Detect which cell encompasses the target text, then output its (x, y) center coordinate. 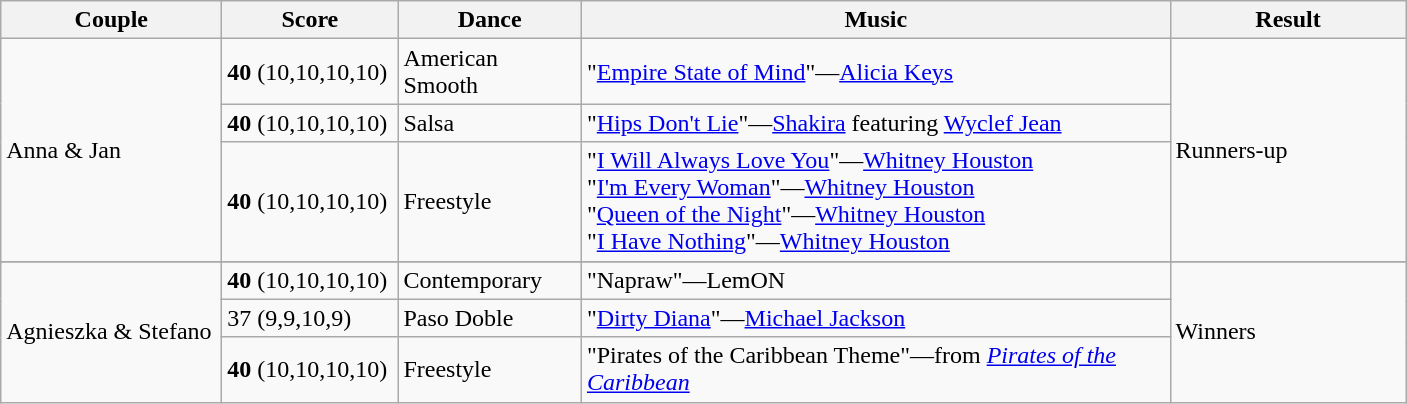
"Pirates of the Caribbean Theme"—from Pirates of the Caribbean (876, 370)
American Smooth (490, 72)
"Empire State of Mind"—Alicia Keys (876, 72)
Result (1288, 20)
Contemporary (490, 280)
Anna & Jan (112, 150)
37 (9,9,10,9) (310, 318)
Paso Doble (490, 318)
Score (310, 20)
"Napraw"—LemON (876, 280)
Salsa (490, 123)
Agnieszka & Stefano (112, 332)
"Dirty Diana"—Michael Jackson (876, 318)
Music (876, 20)
Dance (490, 20)
Winners (1288, 332)
"Hips Don't Lie"—Shakira featuring Wyclef Jean (876, 123)
Couple (112, 20)
Runners-up (1288, 150)
"I Will Always Love You"—Whitney Houston"I'm Every Woman"—Whitney Houston"Queen of the Night"—Whitney Houston"I Have Nothing"—Whitney Houston (876, 202)
